Find where the given text appears and provide that cell's center as (X, Y) coordinate. 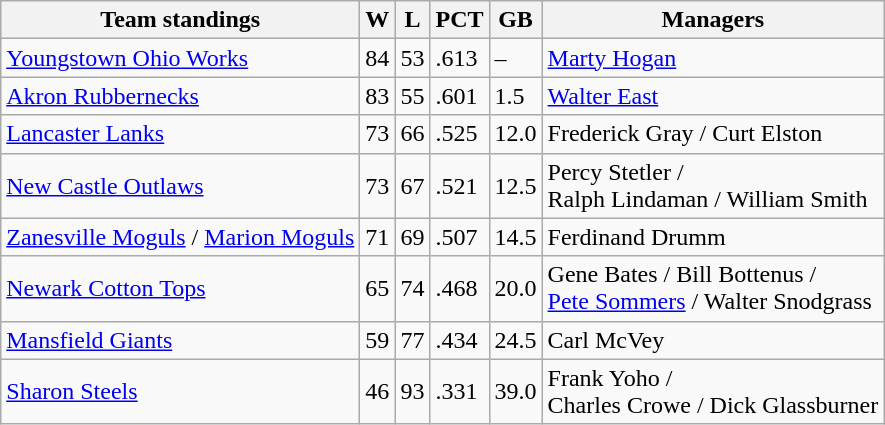
Frederick Gray / Curt Elston (713, 134)
Carl McVey (713, 340)
Managers (713, 20)
Zanesville Moguls / Marion Moguls (180, 237)
.525 (460, 134)
L (412, 20)
83 (378, 96)
12.0 (516, 134)
24.5 (516, 340)
69 (412, 237)
Lancaster Lanks (180, 134)
.468 (460, 288)
93 (412, 392)
Newark Cotton Tops (180, 288)
.434 (460, 340)
Frank Yoho / Charles Crowe / Dick Glassburner (713, 392)
46 (378, 392)
65 (378, 288)
14.5 (516, 237)
71 (378, 237)
PCT (460, 20)
20.0 (516, 288)
Gene Bates / Bill Bottenus / Pete Sommers / Walter Snodgrass (713, 288)
1.5 (516, 96)
66 (412, 134)
New Castle Outlaws (180, 186)
59 (378, 340)
74 (412, 288)
Mansfield Giants (180, 340)
53 (412, 58)
67 (412, 186)
.507 (460, 237)
– (516, 58)
Marty Hogan (713, 58)
39.0 (516, 392)
Percy Stetler / Ralph Lindaman / William Smith (713, 186)
55 (412, 96)
Sharon Steels (180, 392)
Walter East (713, 96)
.613 (460, 58)
Akron Rubbernecks (180, 96)
W (378, 20)
.601 (460, 96)
84 (378, 58)
Ferdinand Drumm (713, 237)
Team standings (180, 20)
12.5 (516, 186)
GB (516, 20)
.521 (460, 186)
77 (412, 340)
Youngstown Ohio Works (180, 58)
.331 (460, 392)
